Extract the (X, Y) coordinate from the center of the cell holding the provided text.  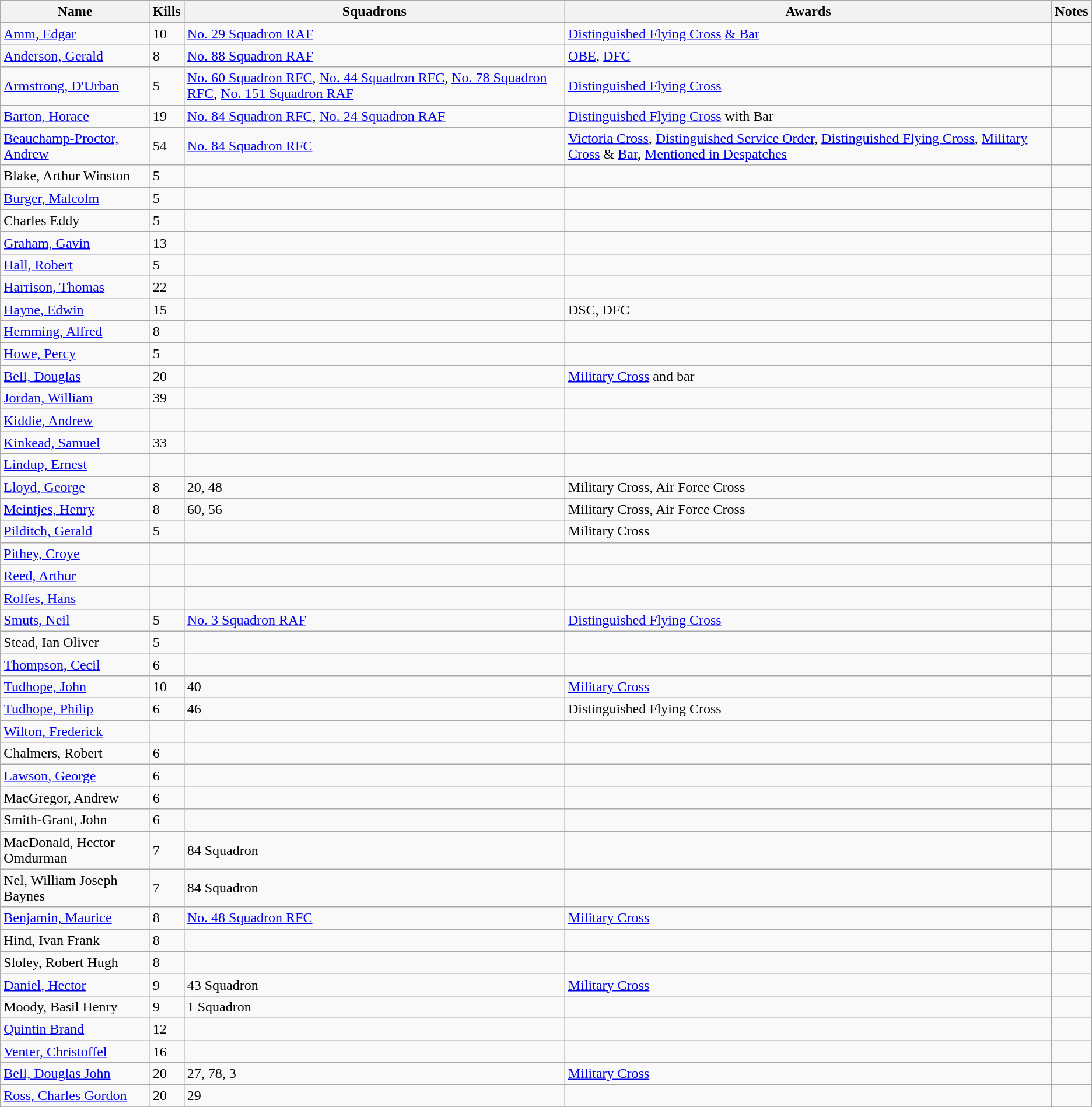
Sloley, Robert Hugh (75, 962)
No. 84 Squadron RFC, No. 24 Squadron RAF (374, 116)
Victoria Cross, Distinguished Service Order, Distinguished Flying Cross, Military Cross & Bar, Mentioned in Despatches (808, 146)
Ross, Charles Gordon (75, 1096)
Kiddie, Andrew (75, 421)
60, 56 (374, 509)
39 (167, 398)
Charles Eddy (75, 220)
Notes (1072, 12)
Kinkead, Samuel (75, 443)
MacGregor, Andrew (75, 798)
Armstrong, D'Urban (75, 86)
Anderson, Gerald (75, 56)
Stead, Ian Oliver (75, 642)
Benjamin, Maurice (75, 918)
Distinguished Flying Cross with Bar (808, 116)
Nel, William Joseph Baynes (75, 888)
Kills (167, 12)
Lloyd, George (75, 487)
Awards (808, 12)
Harrison, Thomas (75, 287)
No. 29 Squadron RAF (374, 34)
OBE, DFC (808, 56)
40 (374, 687)
No. 88 Squadron RAF (374, 56)
19 (167, 116)
43 Squadron (374, 985)
Hind, Ivan Frank (75, 940)
Hemming, Alfred (75, 332)
20, 48 (374, 487)
22 (167, 287)
Tudhope, John (75, 687)
No. 3 Squadron RAF (374, 620)
Name (75, 12)
Wilton, Frederick (75, 731)
Barton, Horace (75, 116)
Quintin Brand (75, 1029)
Hall, Robert (75, 265)
Lindup, Ernest (75, 465)
Graham, Gavin (75, 243)
13 (167, 243)
Reed, Arthur (75, 576)
Bell, Douglas (75, 376)
Rolfes, Hans (75, 598)
No. 84 Squadron RFC (374, 146)
Burger, Malcolm (75, 198)
Squadrons (374, 12)
12 (167, 1029)
1 Squadron (374, 1007)
Blake, Arthur Winston (75, 176)
Beauchamp-Proctor, Andrew (75, 146)
15 (167, 310)
54 (167, 146)
Amm, Edgar (75, 34)
Meintjes, Henry (75, 509)
Military Cross and bar (808, 376)
Smuts, Neil (75, 620)
Tudhope, Philip (75, 709)
16 (167, 1052)
Hayne, Edwin (75, 310)
27, 78, 3 (374, 1074)
DSC, DFC (808, 310)
Venter, Christoffel (75, 1052)
No. 60 Squadron RFC, No. 44 Squadron RFC, No. 78 Squadron RFC, No. 151 Squadron RAF (374, 86)
MacDonald, Hector Omdurman (75, 850)
29 (374, 1096)
Pithey, Croye (75, 553)
No. 48 Squadron RFC (374, 918)
Lawson, George (75, 776)
Moody, Basil Henry (75, 1007)
Thompson, Cecil (75, 664)
Bell, Douglas John (75, 1074)
Distinguished Flying Cross & Bar (808, 34)
Daniel, Hector (75, 985)
46 (374, 709)
Chalmers, Robert (75, 754)
Jordan, William (75, 398)
Pilditch, Gerald (75, 531)
33 (167, 443)
Smith-Grant, John (75, 820)
Howe, Percy (75, 354)
